From the cell containing the given text, extract its center point as [x, y] coordinate. 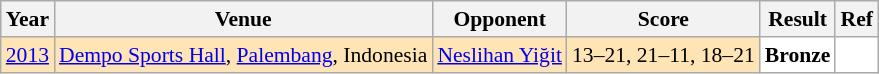
Bronze [798, 55]
Score [664, 19]
Ref [856, 19]
Result [798, 19]
Neslihan Yiğit [500, 55]
13–21, 21–11, 18–21 [664, 55]
Venue [243, 19]
Year [28, 19]
2013 [28, 55]
Opponent [500, 19]
Dempo Sports Hall, Palembang, Indonesia [243, 55]
